Return (x, y) of the center of cell containing provided text 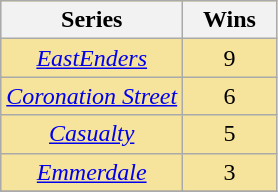
Coronation Street (92, 96)
Wins (230, 20)
Casualty (92, 134)
EastEnders (92, 58)
Emmerdale (92, 172)
5 (230, 134)
3 (230, 172)
6 (230, 96)
Series (92, 20)
9 (230, 58)
